Identify which cell holds the provided text, then report its [X, Y] central coordinate. 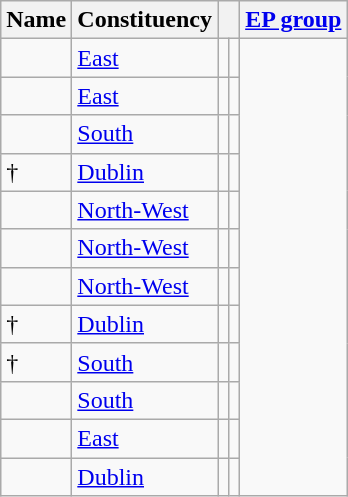
Constituency [145, 20]
EP group [294, 20]
Name [36, 20]
